Detect which cell encompasses the target text, then output its (x, y) center coordinate. 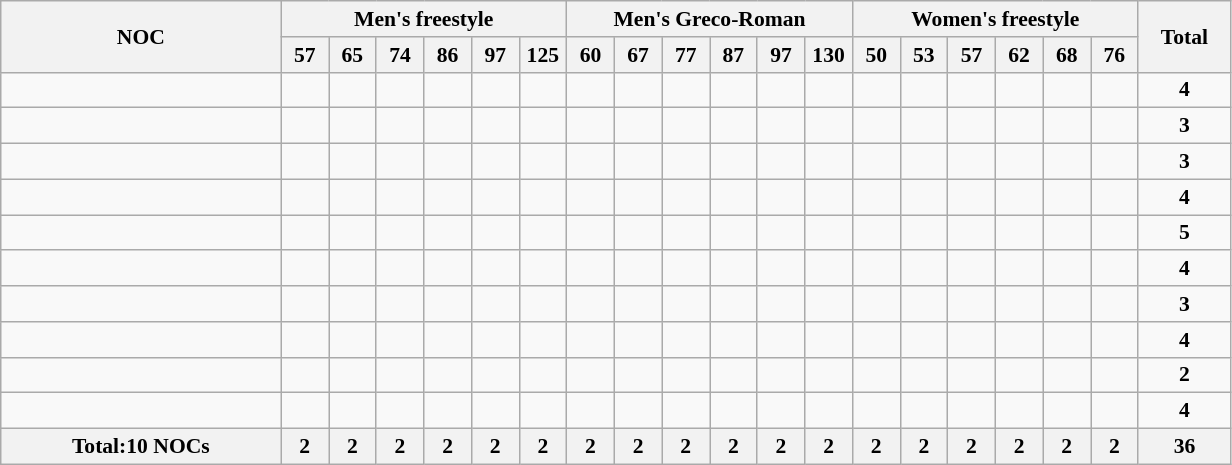
Men's Greco-Roman (710, 19)
76 (1114, 55)
62 (1019, 55)
67 (638, 55)
74 (400, 55)
77 (686, 55)
NOC (141, 36)
50 (876, 55)
53 (924, 55)
86 (448, 55)
Total:10 NOCs (141, 447)
65 (352, 55)
36 (1184, 447)
87 (734, 55)
Men's freestyle (424, 19)
Women's freestyle (995, 19)
60 (591, 55)
68 (1067, 55)
125 (543, 55)
Total (1184, 36)
5 (1184, 233)
130 (829, 55)
